Locate the cell with the specified text and output its (X, Y) center coordinate. 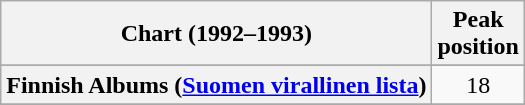
18 (478, 85)
Peak position (478, 34)
Finnish Albums (Suomen virallinen lista) (216, 85)
Chart (1992–1993) (216, 34)
